From the cell containing the given text, extract its center point as [X, Y] coordinate. 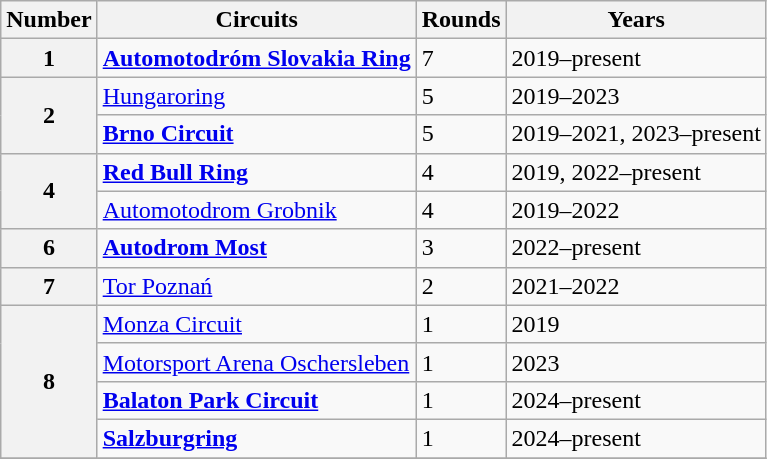
2023 [636, 362]
Balaton Park Circuit [256, 400]
Rounds [461, 20]
Salzburgring [256, 438]
2019–2021, 2023–present [636, 134]
8 [49, 381]
Tor Poznań [256, 286]
Automotodrom Grobnik [256, 210]
2019 [636, 324]
Brno Circuit [256, 134]
2021–2022 [636, 286]
3 [461, 248]
Number [49, 20]
Autodrom Most [256, 248]
Circuits [256, 20]
Years [636, 20]
6 [49, 248]
2022–present [636, 248]
2019–2022 [636, 210]
Red Bull Ring [256, 172]
Hungaroring [256, 96]
2019–present [636, 58]
2019, 2022–present [636, 172]
Motorsport Arena Oschersleben [256, 362]
2019–2023 [636, 96]
Monza Circuit [256, 324]
Automotodróm Slovakia Ring [256, 58]
